Locate the cell with the specified text and output its [X, Y] center coordinate. 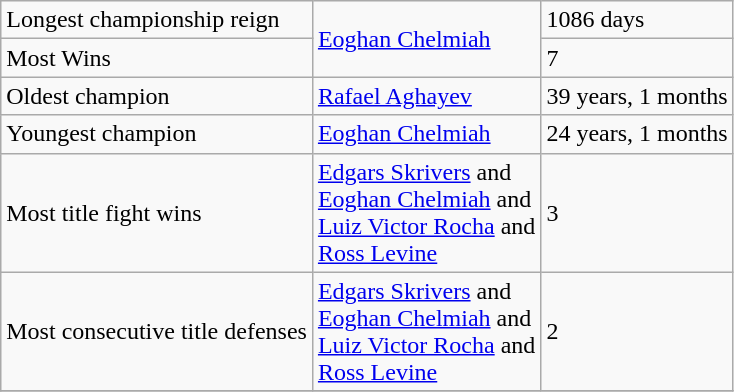
Most consecutive title defenses [157, 332]
Most title fight wins [157, 212]
24 years, 1 months [637, 134]
Oldest champion [157, 96]
2 [637, 332]
Longest championship reign [157, 20]
7 [637, 58]
Rafael Aghayev [426, 96]
1086 days [637, 20]
3 [637, 212]
Most Wins [157, 58]
39 years, 1 months [637, 96]
Youngest champion [157, 134]
